Scan for the cell matching the given text and deliver its (X, Y) coordinate at center. 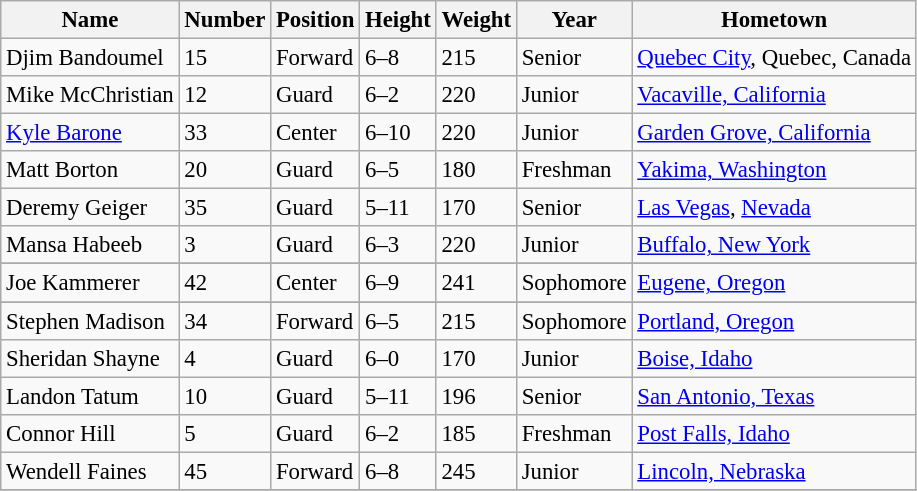
Joe Kammerer (90, 283)
Quebec City, Quebec, Canada (774, 58)
Portland, Oregon (774, 321)
Deremy Geiger (90, 208)
12 (225, 95)
Sheridan Shayne (90, 358)
Mike McChristian (90, 95)
Matt Borton (90, 170)
Lincoln, Nebraska (774, 471)
245 (476, 471)
Post Falls, Idaho (774, 433)
Yakima, Washington (774, 170)
6–0 (398, 358)
Hometown (774, 20)
45 (225, 471)
42 (225, 283)
33 (225, 133)
185 (476, 433)
180 (476, 170)
San Antonio, Texas (774, 396)
Las Vegas, Nevada (774, 208)
5 (225, 433)
Eugene, Oregon (774, 283)
Height (398, 20)
Stephen Madison (90, 321)
20 (225, 170)
241 (476, 283)
35 (225, 208)
Connor Hill (90, 433)
Vacaville, California (774, 95)
196 (476, 396)
34 (225, 321)
10 (225, 396)
Boise, Idaho (774, 358)
Buffalo, New York (774, 245)
Kyle Barone (90, 133)
6–3 (398, 245)
Djim Bandoumel (90, 58)
Weight (476, 20)
6–10 (398, 133)
Number (225, 20)
4 (225, 358)
Wendell Faines (90, 471)
Garden Grove, California (774, 133)
6–9 (398, 283)
Name (90, 20)
Mansa Habeeb (90, 245)
3 (225, 245)
Position (316, 20)
15 (225, 58)
Landon Tatum (90, 396)
Year (574, 20)
